Provide the (X, Y) coordinate of the cell's center where the given text is located.  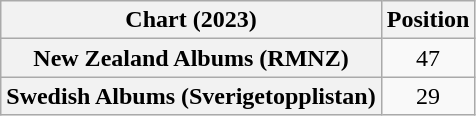
Chart (2023) (191, 20)
47 (428, 58)
Position (428, 20)
29 (428, 96)
Swedish Albums (Sverigetopplistan) (191, 96)
New Zealand Albums (RMNZ) (191, 58)
